Search for the cell housing the specified text and yield its [x, y] center coordinate. 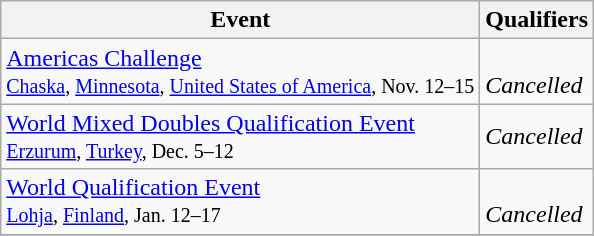
World Qualification EventLohja, Finland, Jan. 12–17 [240, 202]
Qualifiers [537, 20]
Americas ChallengeChaska, Minnesota, United States of America, Nov. 12–15 [240, 72]
World Mixed Doubles Qualification Event Erzurum, Turkey, Dec. 5–12 [240, 136]
Event [240, 20]
